Provide the (x, y) coordinate of the cell's center where the given text is located.  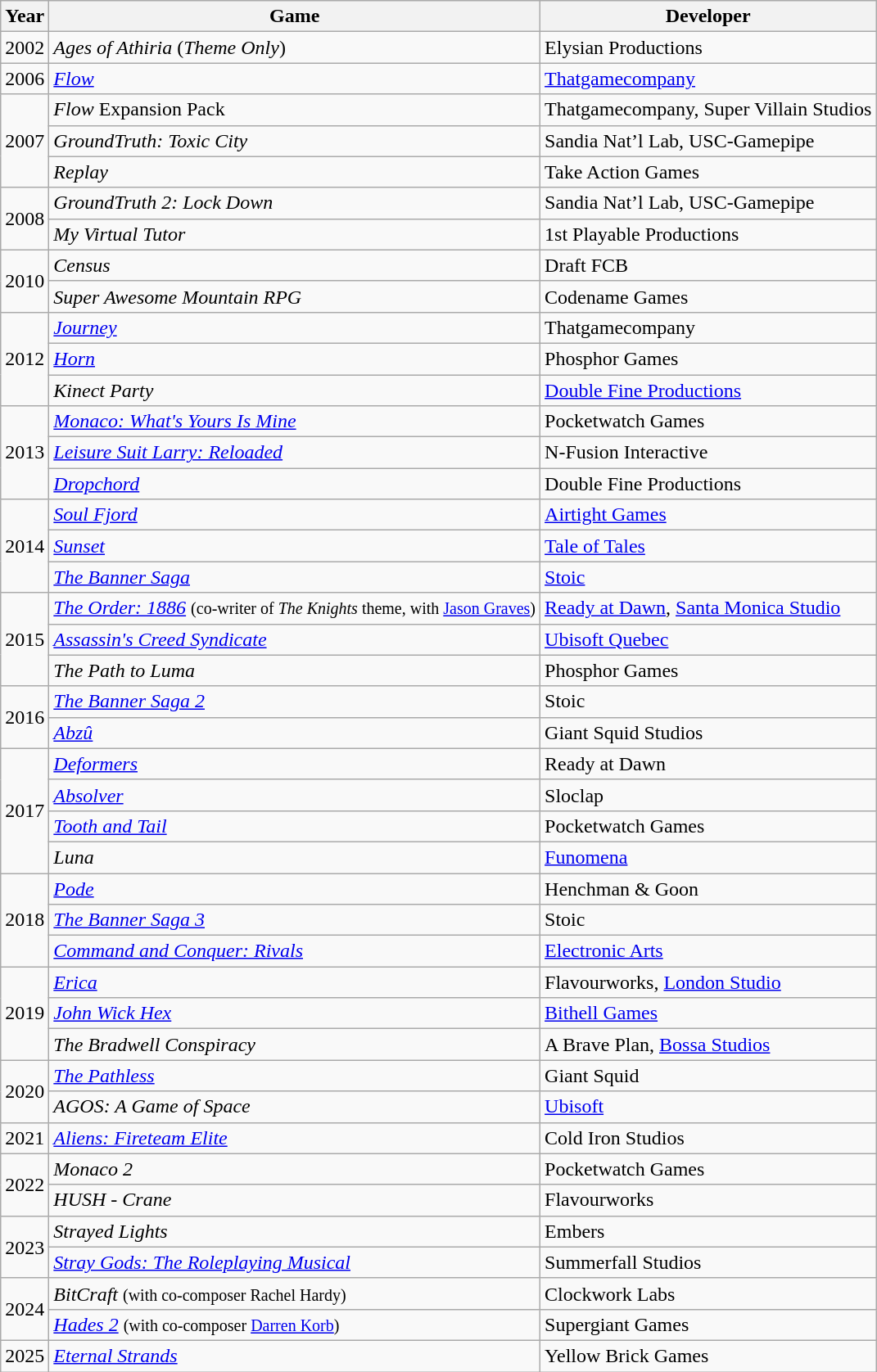
Erica (295, 982)
Henchman & Goon (708, 888)
GroundTruth 2: Lock Down (295, 203)
Aliens: Fireteam Elite (295, 1138)
Tooth and Tail (295, 826)
Clockwork Labs (708, 1293)
Tale of Tales (708, 546)
Draft FCB (708, 265)
Sloclap (708, 795)
The Banner Saga (295, 577)
Elysian Productions (708, 47)
Leisure Suit Larry: Reloaded (295, 453)
Bithell Games (708, 1013)
2002 (25, 47)
Embers (708, 1231)
Eternal Strands (295, 1356)
Deformers (295, 764)
Ages of Athiria (Theme Only) (295, 47)
2021 (25, 1138)
Ready at Dawn, Santa Monica Studio (708, 608)
The Bradwell Conspiracy (295, 1045)
2015 (25, 639)
2016 (25, 717)
Year (25, 16)
The Path to Luma (295, 670)
Abzû (295, 733)
Supergiant Games (708, 1325)
Take Action Games (708, 172)
Journey (295, 327)
Summerfall Studios (708, 1262)
Ready at Dawn (708, 764)
John Wick Hex (295, 1013)
2019 (25, 1013)
Giant Squid Studios (708, 733)
AGOS: A Game of Space (295, 1107)
2007 (25, 141)
The Banner Saga 2 (295, 702)
Luna (295, 857)
2013 (25, 453)
Flow Expansion Pack (295, 110)
The Order: 1886 (co-writer of The Knights theme, with Jason Graves) (295, 608)
Monaco 2 (295, 1169)
2014 (25, 546)
Hades 2 (with co-composer Darren Korb) (295, 1325)
Yellow Brick Games (708, 1356)
Flavourworks, London Studio (708, 982)
Absolver (295, 795)
Codename Games (708, 296)
2018 (25, 919)
Flow (295, 79)
Sunset (295, 546)
2006 (25, 79)
Pode (295, 888)
Kinect Party (295, 390)
2010 (25, 281)
Census (295, 265)
Developer (708, 16)
Airtight Games (708, 515)
HUSH - Crane (295, 1200)
Horn (295, 359)
Soul Fjord (295, 515)
Strayed Lights (295, 1231)
Super Awesome Mountain RPG (295, 296)
1st Playable Productions (708, 234)
Assassin's Creed Syndicate (295, 639)
Cold Iron Studios (708, 1138)
Dropchord (295, 484)
Ubisoft Quebec (708, 639)
A Brave Plan, Bossa Studios (708, 1045)
Replay (295, 172)
Flavourworks (708, 1200)
2025 (25, 1356)
2023 (25, 1247)
2024 (25, 1309)
My Virtual Tutor (295, 234)
Game (295, 16)
2017 (25, 810)
GroundTruth: Toxic City (295, 141)
N-Fusion Interactive (708, 453)
Stray Gods: The Roleplaying Musical (295, 1262)
2008 (25, 219)
BitCraft (with co-composer Rachel Hardy) (295, 1293)
2020 (25, 1091)
Monaco: What's Yours Is Mine (295, 422)
Thatgamecompany, Super Villain Studios (708, 110)
Funomena (708, 857)
Ubisoft (708, 1107)
The Banner Saga 3 (295, 920)
2012 (25, 359)
Electronic Arts (708, 951)
The Pathless (295, 1076)
2022 (25, 1185)
Command and Conquer: Rivals (295, 951)
Giant Squid (708, 1076)
